Pinpoint the cell where the given text exists, returning its [X, Y] midpoint coordinate. 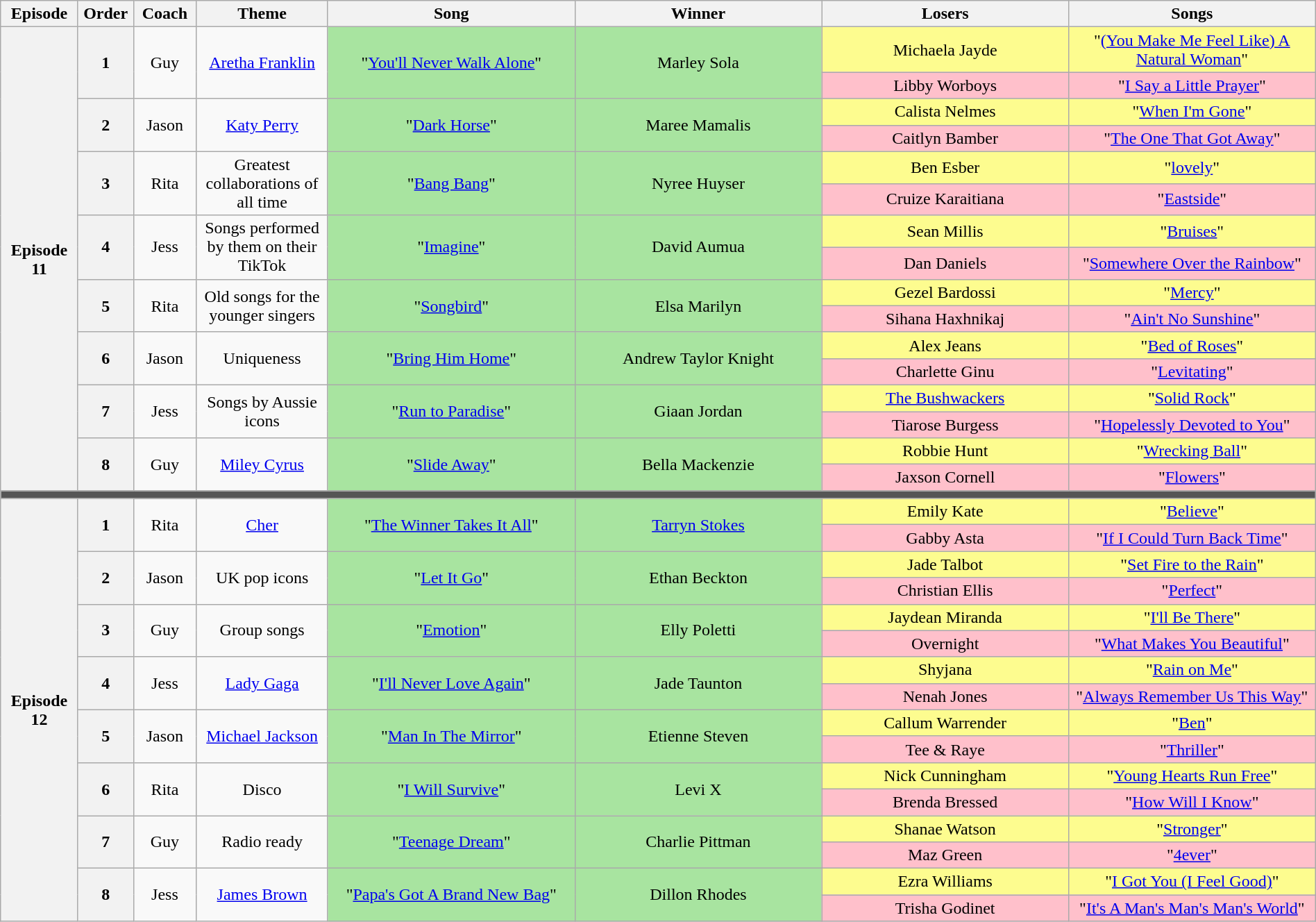
"Dark Horse" [451, 125]
Charlette Ginu [945, 371]
"What Makes You Beautiful" [1192, 644]
Sihana Haxhnikaj [945, 319]
Cruize Karaitiana [945, 199]
Sean Millis [945, 231]
James Brown [262, 895]
"Levitating" [1192, 371]
Michaela Jayde [945, 50]
Order [106, 14]
Winner [698, 14]
Callum Warrender [945, 723]
UK pop icons [262, 578]
Emily Kate [945, 512]
Robbie Hunt [945, 451]
"How Will I Know" [1192, 802]
Aretha Franklin [262, 62]
"Somewhere Over the Rainbow" [1192, 263]
Christian Ellis [945, 591]
Group songs [262, 630]
Songs [1192, 14]
David Aumua [698, 247]
Losers [945, 14]
Gezel Bardossi [945, 292]
"Bring Him Home" [451, 358]
Dillon Rhodes [698, 895]
Brenda Bressed [945, 802]
Shyjana [945, 670]
"You'll Never Walk Alone" [451, 62]
"I Say a Little Prayer" [1192, 85]
Episode [39, 14]
"Stronger" [1192, 828]
Miley Cyrus [262, 464]
Dan Daniels [945, 263]
Alex Jeans [945, 345]
"(You Make Me Feel Like) A Natural Woman" [1192, 50]
"Thriller" [1192, 749]
"Mercy" [1192, 292]
"Teenage Dream" [451, 841]
Calista Nelmes [945, 112]
"Set Fire to the Rain" [1192, 564]
Disco [262, 789]
"Hopelessly Devoted to You" [1192, 424]
Songs by Aussie icons [262, 411]
Elsa Marilyn [698, 305]
"Slide Away" [451, 464]
Theme [262, 14]
Libby Worboys [945, 85]
Lady Gaga [262, 683]
Shanae Watson [945, 828]
"Imagine" [451, 247]
"Ben" [1192, 723]
Trisha Godinet [945, 908]
Giaan Jordan [698, 411]
"The One That Got Away" [1192, 138]
Maz Green [945, 855]
Greatest collaborations of all time [262, 183]
"Solid Rock" [1192, 398]
Episode 11 [39, 259]
Episode 12 [39, 710]
Charlie Pittman [698, 841]
"Young Hearts Run Free" [1192, 776]
"The Winner Takes It All" [451, 525]
"Let It Go" [451, 578]
"I Will Survive" [451, 789]
Jade Talbot [945, 564]
"It's A Man's Man's Man's World" [1192, 908]
"lovely" [1192, 167]
Andrew Taylor Knight [698, 358]
Katy Perry [262, 125]
"I Got You (I Feel Good)" [1192, 882]
Overnight [945, 644]
Coach [165, 14]
Caitlyn Bamber [945, 138]
Elly Poletti [698, 630]
"When I'm Gone" [1192, 112]
"Bang Bang" [451, 183]
"Emotion" [451, 630]
"Flowers" [1192, 478]
Old songs for the younger singers [262, 305]
Bella Mackenzie [698, 464]
"Man In The Mirror" [451, 736]
"If I Could Turn Back Time" [1192, 538]
Levi X [698, 789]
Nenah Jones [945, 696]
"Always Remember Us This Way" [1192, 696]
Michael Jackson [262, 736]
Ben Esber [945, 167]
"Believe" [1192, 512]
"I'll Be There" [1192, 617]
Tiarose Burgess [945, 424]
The Bushwackers [945, 398]
"Run to Paradise" [451, 411]
Marley Sola [698, 62]
Etienne Steven [698, 736]
"Wrecking Ball" [1192, 451]
"Songbird" [451, 305]
Jaxson Cornell [945, 478]
Tee & Raye [945, 749]
Cher [262, 525]
Tarryn Stokes [698, 525]
"I'll Never Love Again" [451, 683]
Ethan Beckton [698, 578]
"Ain't No Sunshine" [1192, 319]
"Bruises" [1192, 231]
Ezra Williams [945, 882]
Song [451, 14]
Jaydean Miranda [945, 617]
Gabby Asta [945, 538]
Maree Mamalis [698, 125]
"4ever" [1192, 855]
Radio ready [262, 841]
Nick Cunningham [945, 776]
"Perfect" [1192, 591]
"Rain on Me" [1192, 670]
Songs performed by them on their TikTok [262, 247]
Jade Taunton [698, 683]
Uniqueness [262, 358]
"Papa's Got A Brand New Bag" [451, 895]
"Bed of Roses" [1192, 345]
Nyree Huyser [698, 183]
"Eastside" [1192, 199]
